Return [X, Y] of the center of cell containing provided text 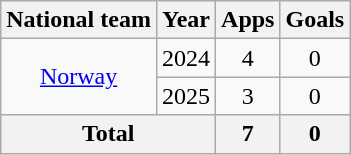
Norway [79, 77]
Total [108, 134]
2024 [186, 58]
3 [248, 96]
Apps [248, 20]
Year [186, 20]
2025 [186, 96]
Goals [315, 20]
National team [79, 20]
7 [248, 134]
4 [248, 58]
